Determine the (x, y) coordinate at the center of the cell enclosing the given text.  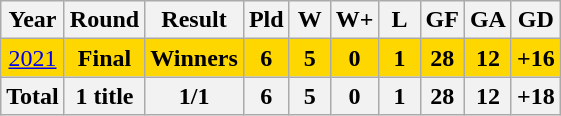
Year (33, 20)
Round (104, 20)
GF (442, 20)
W (310, 20)
Result (194, 20)
+18 (536, 96)
L (400, 20)
W+ (354, 20)
Final (104, 58)
GD (536, 20)
1 title (104, 96)
Total (33, 96)
GA (488, 20)
+16 (536, 58)
2021 (33, 58)
Winners (194, 58)
1/1 (194, 96)
Pld (266, 20)
